Pinpoint the cell where the given text exists, returning its [x, y] midpoint coordinate. 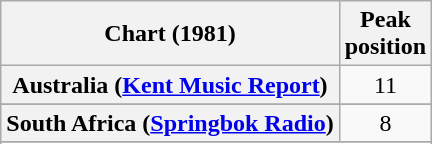
8 [385, 123]
Peakposition [385, 34]
South Africa (Springbok Radio) [170, 123]
Chart (1981) [170, 34]
Australia (Kent Music Report) [170, 85]
11 [385, 85]
